Search for the cell housing the specified text and yield its (X, Y) center coordinate. 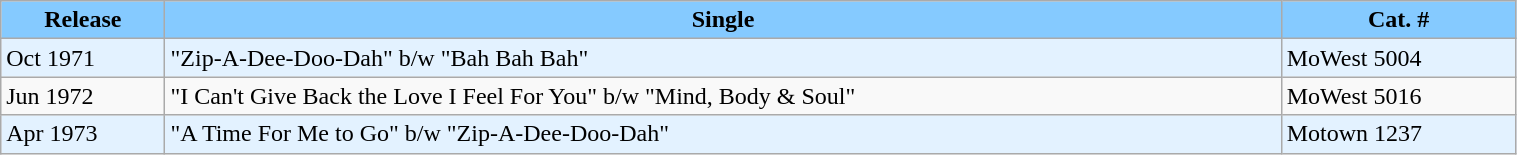
Apr 1973 (83, 134)
Release (83, 20)
"I Can't Give Back the Love I Feel For You" b/w "Mind, Body & Soul" (723, 96)
Single (723, 20)
"Zip-A-Dee-Doo-Dah" b/w "Bah Bah Bah" (723, 58)
MoWest 5004 (1398, 58)
Jun 1972 (83, 96)
"A Time For Me to Go" b/w "Zip-A-Dee-Doo-Dah" (723, 134)
Cat. # (1398, 20)
Motown 1237 (1398, 134)
MoWest 5016 (1398, 96)
Oct 1971 (83, 58)
